For the text-containing cell, return its midpoint in (x, y) coordinate format. 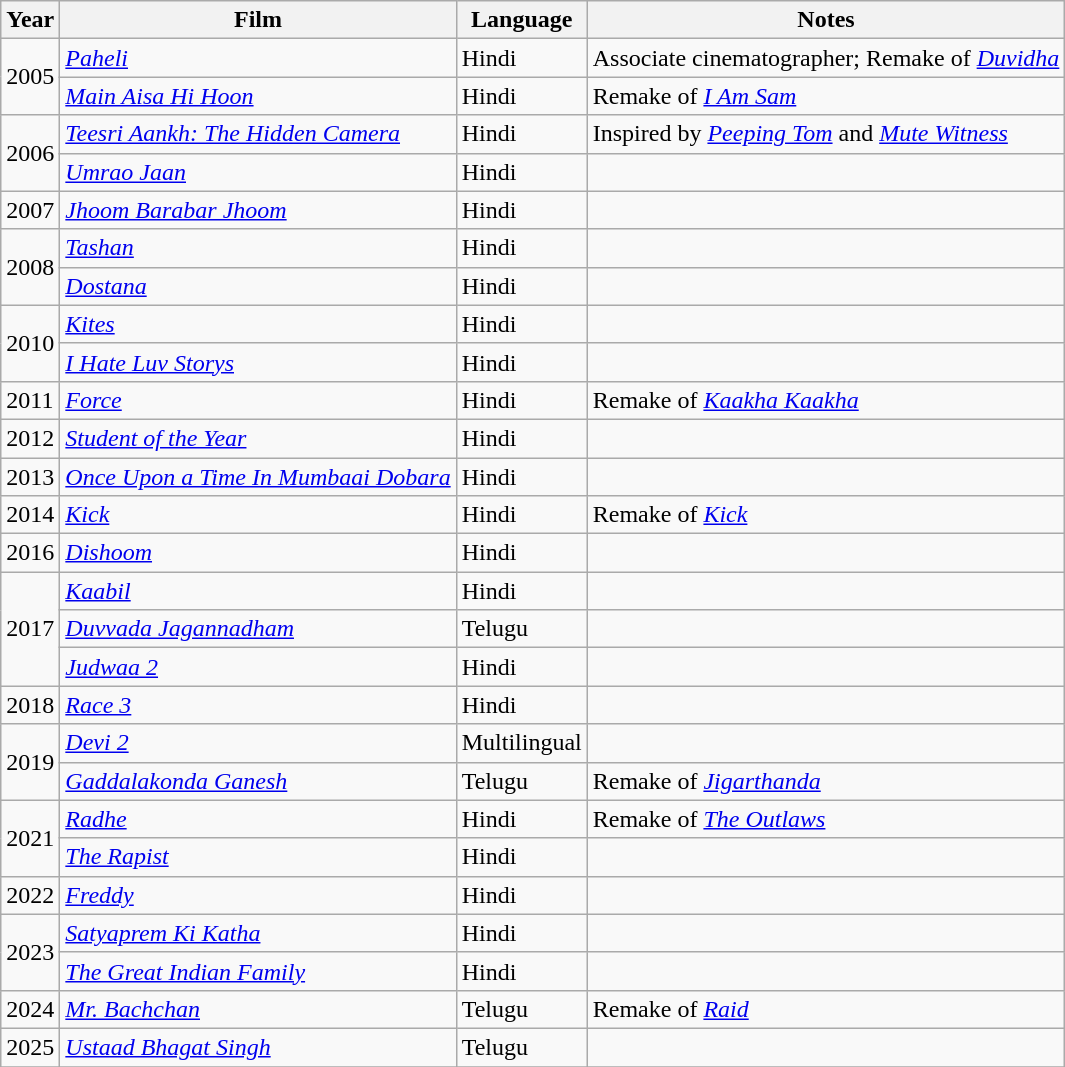
Umrao Jaan (258, 172)
Tashan (258, 248)
Devi 2 (258, 743)
Satyaprem Ki Katha (258, 933)
Gaddalakonda Ganesh (258, 781)
Remake of Jigarthanda (826, 781)
Multilingual (522, 743)
I Hate Luv Storys (258, 362)
2012 (30, 438)
Jhoom Barabar Jhoom (258, 210)
2010 (30, 343)
Mr. Bachchan (258, 1009)
Remake of Kaakha Kaakha (826, 400)
2024 (30, 1009)
Remake of Raid (826, 1009)
Once Upon a Time In Mumbaai Dobara (258, 477)
Year (30, 20)
Film (258, 20)
Duvvada Jagannadham (258, 629)
Kites (258, 324)
2023 (30, 952)
Judwaa 2 (258, 667)
2022 (30, 895)
2011 (30, 400)
Radhe (258, 819)
2005 (30, 77)
2017 (30, 629)
2006 (30, 153)
Kick (258, 515)
Associate cinematographer; Remake of Duvidha (826, 58)
2008 (30, 267)
The Rapist (258, 857)
2013 (30, 477)
The Great Indian Family (258, 971)
Remake of I Am Sam (826, 96)
2021 (30, 838)
Teesri Aankh: The Hidden Camera (258, 134)
Dishoom (258, 553)
2016 (30, 553)
2018 (30, 705)
2019 (30, 762)
Notes (826, 20)
2007 (30, 210)
Main Aisa Hi Hoon (258, 96)
Force (258, 400)
2014 (30, 515)
Race 3 (258, 705)
Inspired by Peeping Tom and Mute Witness (826, 134)
Paheli (258, 58)
Remake of The Outlaws (826, 819)
Remake of Kick (826, 515)
Student of the Year (258, 438)
Dostana (258, 286)
Kaabil (258, 591)
Ustaad Bhagat Singh (258, 1047)
Freddy (258, 895)
Language (522, 20)
2025 (30, 1047)
